From the cell containing the given text, extract its center point as (X, Y) coordinate. 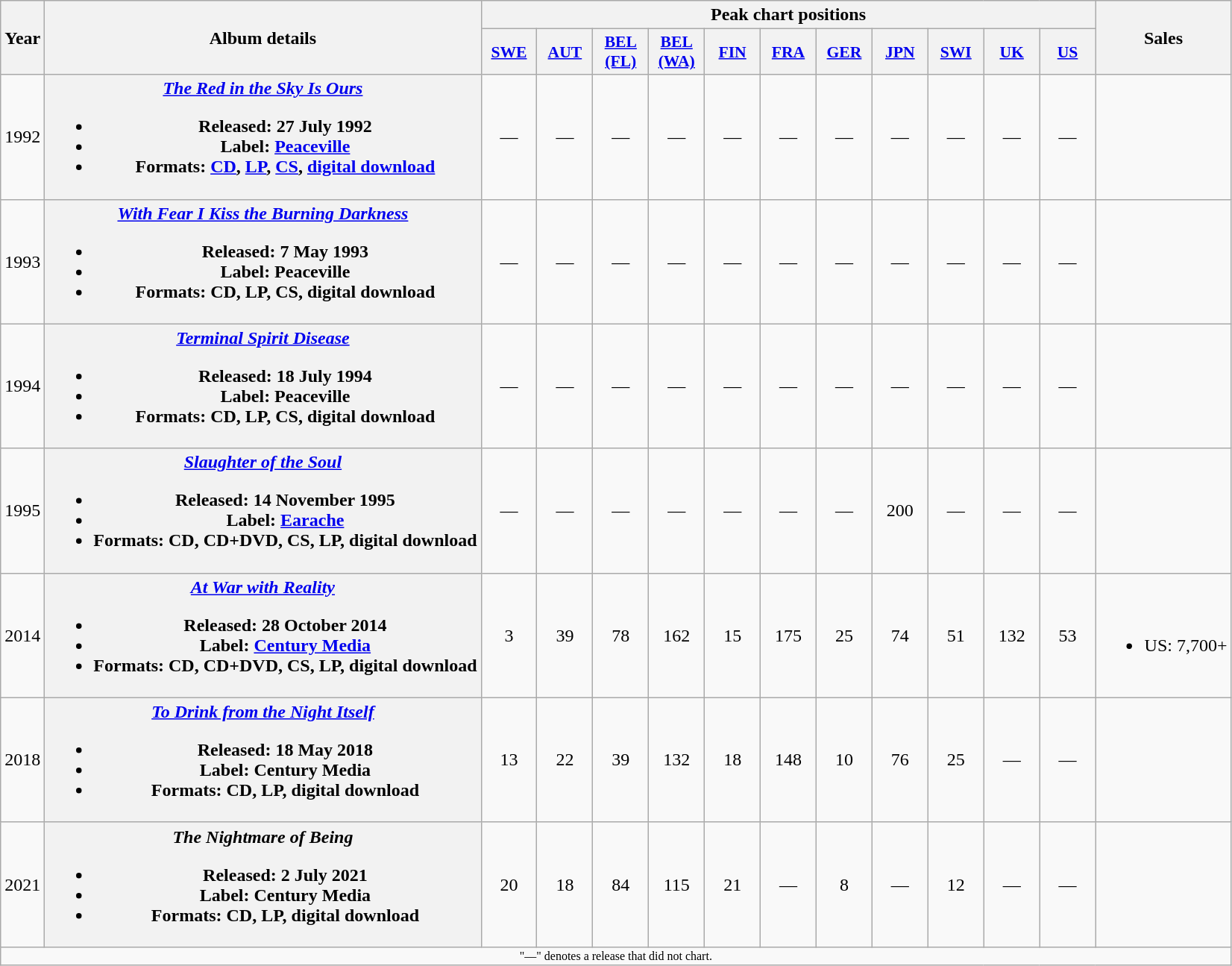
175 (789, 636)
53 (1068, 636)
15 (732, 636)
148 (789, 759)
JPN (899, 52)
21 (732, 885)
FIN (732, 52)
Sales (1163, 37)
"—" denotes a release that did not chart. (616, 956)
At War with RealityReleased: 28 October 2014Label: Century MediaFormats: CD, CD+DVD, CS, LP, digital download (263, 636)
12 (956, 885)
UK (1011, 52)
200 (899, 510)
To Drink from the Night ItselfReleased: 18 May 2018Label: Century MediaFormats: CD, LP, digital download (263, 759)
GER (844, 52)
3 (509, 636)
With Fear I Kiss the Burning DarknessReleased: 7 May 1993Label: PeacevilleFormats: CD, LP, CS, digital download (263, 261)
Peak chart positions (788, 15)
10 (844, 759)
Album details (263, 37)
2018 (22, 759)
Terminal Spirit DiseaseReleased: 18 July 1994Label: PeacevilleFormats: CD, LP, CS, digital download (263, 386)
AUT (565, 52)
74 (899, 636)
20 (509, 885)
78 (620, 636)
22 (565, 759)
SWE (509, 52)
BEL (FL) (620, 52)
1992 (22, 137)
1995 (22, 510)
2021 (22, 885)
Slaughter of the SoulReleased: 14 November 1995Label: EaracheFormats: CD, CD+DVD, CS, LP, digital download (263, 510)
US: 7,700+ (1163, 636)
13 (509, 759)
The Red in the Sky Is OursReleased: 27 July 1992Label: PeacevilleFormats: CD, LP, CS, digital download (263, 137)
51 (956, 636)
1994 (22, 386)
US (1068, 52)
Year (22, 37)
BEL (WA) (677, 52)
2014 (22, 636)
162 (677, 636)
76 (899, 759)
SWI (956, 52)
The Nightmare of BeingReleased: 2 July 2021Label: Century MediaFormats: CD, LP, digital download (263, 885)
84 (620, 885)
1993 (22, 261)
8 (844, 885)
FRA (789, 52)
115 (677, 885)
